Find where the given text appears and provide that cell's center as (X, Y) coordinate. 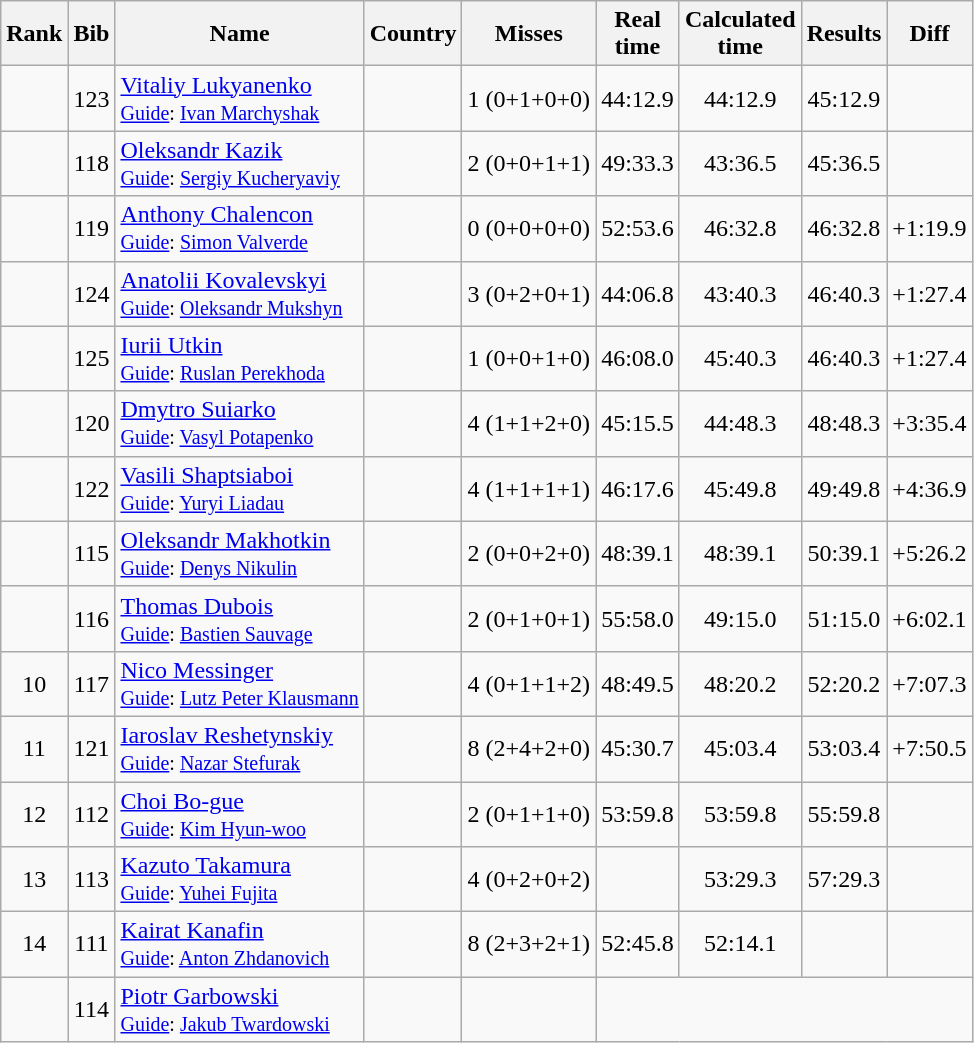
49:33.3 (638, 164)
122 (92, 488)
+1:19.9 (930, 228)
115 (92, 554)
45:30.7 (638, 748)
43:40.3 (740, 294)
+6:02.1 (930, 618)
+7:07.3 (930, 684)
Bib (92, 34)
45:49.8 (740, 488)
Kairat KanafinGuide: Anton Zhdanovich (240, 944)
2 (0+1+1+0) (529, 814)
+3:35.4 (930, 424)
45:12.9 (844, 98)
Piotr GarbowskiGuide: Jakub Twardowski (240, 1010)
48:48.3 (844, 424)
0 (0+0+0+0) (529, 228)
119 (92, 228)
Dmytro SuiarkoGuide: Vasyl Potapenko (240, 424)
4 (1+1+2+0) (529, 424)
52:45.8 (638, 944)
8 (2+4+2+0) (529, 748)
53:29.3 (740, 880)
49:49.8 (844, 488)
4 (0+2+0+2) (529, 880)
113 (92, 880)
116 (92, 618)
4 (1+1+1+1) (529, 488)
10 (34, 684)
+5:26.2 (930, 554)
55:59.8 (844, 814)
124 (92, 294)
Calculatedtime (740, 34)
2 (0+1+0+1) (529, 618)
51:15.0 (844, 618)
48:20.2 (740, 684)
Oleksandr KazikGuide: Sergiy Kucheryaviy (240, 164)
111 (92, 944)
Results (844, 34)
44:06.8 (638, 294)
43:36.5 (740, 164)
Rank (34, 34)
Name (240, 34)
Kazuto TakamuraGuide: Yuhei Fujita (240, 880)
45:03.4 (740, 748)
12 (34, 814)
57:29.3 (844, 880)
Nico MessingerGuide: Lutz Peter Klausmann (240, 684)
52:53.6 (638, 228)
125 (92, 358)
+7:50.5 (930, 748)
13 (34, 880)
Thomas DuboisGuide: Bastien Sauvage (240, 618)
Iurii UtkinGuide: Ruslan Perekhoda (240, 358)
53:03.4 (844, 748)
Choi Bo-gueGuide: Kim Hyun-woo (240, 814)
118 (92, 164)
117 (92, 684)
Oleksandr MakhotkinGuide: Denys Nikulin (240, 554)
45:15.5 (638, 424)
1 (0+0+1+0) (529, 358)
Anatolii KovalevskyiGuide: Oleksandr Mukshyn (240, 294)
11 (34, 748)
Vitaliy LukyanenkoGuide: Ivan Marchyshak (240, 98)
114 (92, 1010)
Country (413, 34)
55:58.0 (638, 618)
121 (92, 748)
2 (0+0+1+1) (529, 164)
46:17.6 (638, 488)
46:08.0 (638, 358)
123 (92, 98)
45:40.3 (740, 358)
1 (0+1+0+0) (529, 98)
Realtime (638, 34)
112 (92, 814)
52:20.2 (844, 684)
3 (0+2+0+1) (529, 294)
Misses (529, 34)
49:15.0 (740, 618)
2 (0+0+2+0) (529, 554)
52:14.1 (740, 944)
8 (2+3+2+1) (529, 944)
45:36.5 (844, 164)
Iaroslav ReshetynskiyGuide: Nazar Stefurak (240, 748)
Vasili ShaptsiaboiGuide: Yuryi Liadau (240, 488)
Anthony ChalenconGuide: Simon Valverde (240, 228)
44:48.3 (740, 424)
50:39.1 (844, 554)
120 (92, 424)
Diff (930, 34)
14 (34, 944)
4 (0+1+1+2) (529, 684)
+4:36.9 (930, 488)
48:49.5 (638, 684)
